Extract the (X, Y) coordinate from the center of the cell holding the provided text.  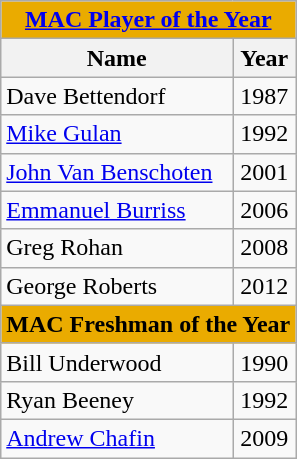
1987 (264, 96)
Bill Underwood (117, 362)
2008 (264, 248)
1990 (264, 362)
George Roberts (117, 286)
Name (117, 58)
John Van Benschoten (117, 172)
2001 (264, 172)
MAC Player of the Year (148, 20)
2009 (264, 438)
Greg Rohan (117, 248)
Andrew Chafin (117, 438)
Emmanuel Burriss (117, 210)
2006 (264, 210)
Ryan Beeney (117, 400)
MAC Freshman of the Year (148, 324)
Mike Gulan (117, 134)
Dave Bettendorf (117, 96)
2012 (264, 286)
Year (264, 58)
